Output the [X, Y] coordinate of the center of the cell containing the given text.  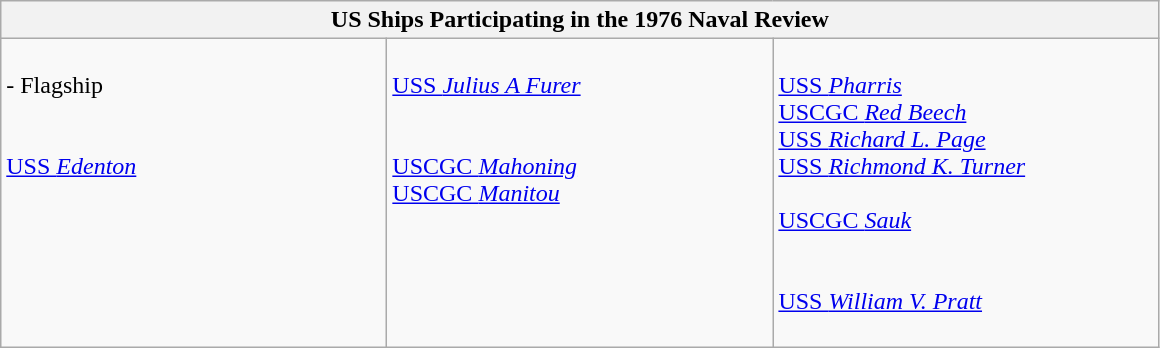
US Ships Participating in the 1976 Naval Review [580, 20]
USS Julius A Furer USCGC Mahoning USCGC Manitou [580, 193]
USS Pharris USCGC Red Beech USS Richard L. Page USS Richmond K. Turner USCGC Sauk USS William V. Pratt [966, 193]
- Flagship USS Edenton [194, 193]
